From the cell containing the given text, extract its center point as (x, y) coordinate. 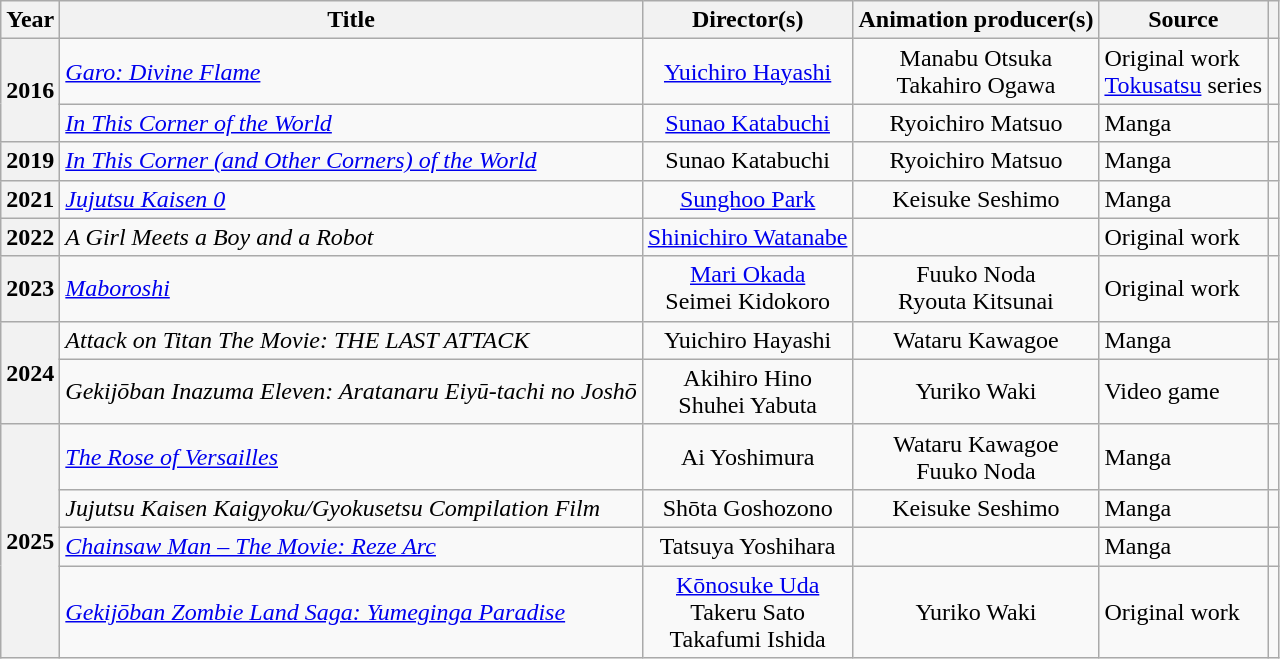
2024 (30, 372)
Chainsaw Man – The Movie: Reze Arc (352, 546)
Gekijōban Zombie Land Saga: Yumeginga Paradise (352, 612)
Kōnosuke UdaTakeru SatoTakafumi Ishida (748, 612)
2025 (30, 540)
A Girl Meets a Boy and a Robot (352, 237)
Gekijōban Inazuma Eleven: Aratanaru Eiyū-tachi no Joshō (352, 392)
Fuuko NodaRyouta Kitsunai (976, 288)
The Rose of Versailles (352, 456)
Ai Yoshimura (748, 456)
Director(s) (748, 20)
2019 (30, 161)
2022 (30, 237)
Tatsuya Yoshihara (748, 546)
Wataru Kawagoe (976, 340)
Animation producer(s) (976, 20)
Garo: Divine Flame (352, 72)
Jujutsu Kaisen 0 (352, 199)
2016 (30, 90)
Akihiro HinoShuhei Yabuta (748, 392)
Year (30, 20)
Mari OkadaSeimei Kidokoro (748, 288)
2021 (30, 199)
2023 (30, 288)
Shōta Goshozono (748, 508)
Maboroshi (352, 288)
Video game (1184, 392)
Jujutsu Kaisen Kaigyoku/Gyokusetsu Compilation Film (352, 508)
Shinichiro Watanabe (748, 237)
Title (352, 20)
In This Corner of the World (352, 123)
Original workTokusatsu series (1184, 72)
Wataru KawagoeFuuko Noda (976, 456)
Sunghoo Park (748, 199)
Attack on Titan The Movie: THE LAST ATTACK (352, 340)
In This Corner (and Other Corners) of the World (352, 161)
Source (1184, 20)
Manabu OtsukaTakahiro Ogawa (976, 72)
